Output the (X, Y) coordinate of the center of the cell containing the given text.  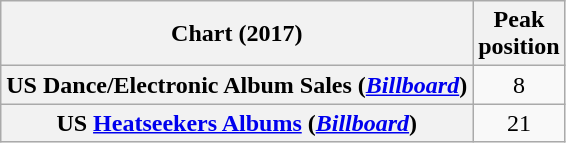
US Heatseekers Albums (Billboard) (237, 123)
21 (519, 123)
Peakposition (519, 34)
8 (519, 85)
US Dance/Electronic Album Sales (Billboard) (237, 85)
Chart (2017) (237, 34)
